Return [x, y] of the center of cell containing provided text 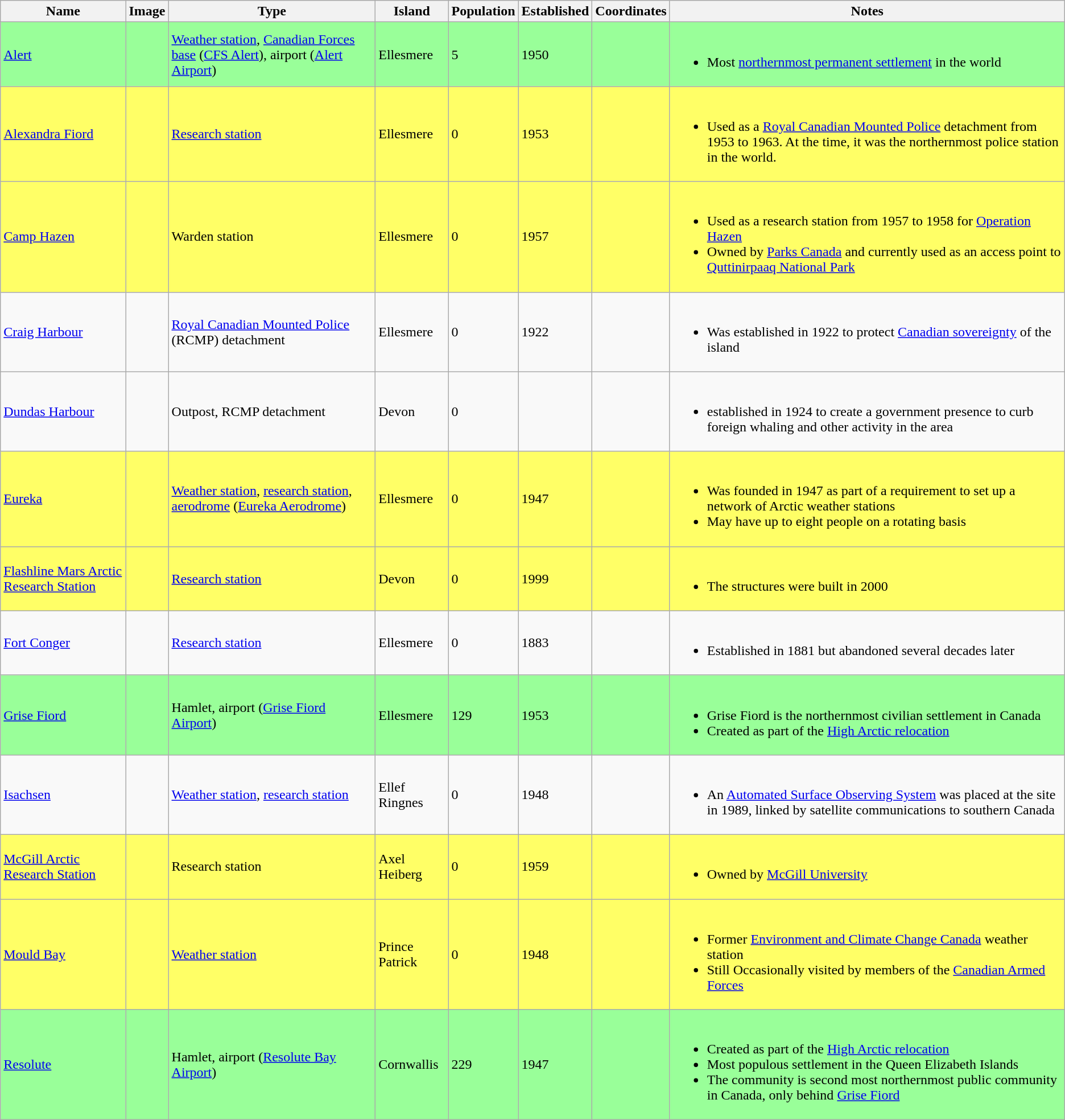
Cornwallis [412, 1065]
1959 [555, 866]
129 [484, 715]
Alexandra Fiord [63, 134]
Mould Bay [63, 954]
Camp Hazen [63, 237]
Grise Fiord is the northernmost civilian settlement in CanadaCreated as part of the High Arctic relocation [867, 715]
Weather station [272, 954]
Warden station [272, 237]
1883 [555, 643]
Type [272, 11]
Was established in 1922 to protect Canadian sovereignty of the island [867, 332]
Alert [63, 55]
Eureka [63, 499]
An Automated Surface Observing System was placed at the site in 1989, linked by satellite communications to southern Canada [867, 794]
Axel Heiberg [412, 866]
Image [147, 11]
The structures were built in 2000 [867, 578]
Outpost, RCMP detachment [272, 411]
Craig Harbour [63, 332]
Used as a Royal Canadian Mounted Police detachment from 1953 to 1963. At the time, it was the northernmost police station in the world. [867, 134]
Weather station, research station [272, 794]
Resolute [63, 1065]
Hamlet, airport (Grise Fiord Airport) [272, 715]
Fort Conger [63, 643]
established in 1924 to create a government presence to curb foreign whaling and other activity in the area [867, 411]
Most northernmost permanent settlement in the world [867, 55]
Established [555, 11]
Flashline Mars Arctic Research Station [63, 578]
Dundas Harbour [63, 411]
Was founded in 1947 as part of a requirement to set up a network of Arctic weather stationsMay have up to eight people on a rotating basis [867, 499]
Coordinates [631, 11]
1957 [555, 237]
Weather station, research station, aerodrome (Eureka Aerodrome) [272, 499]
1999 [555, 578]
McGill Arctic Research Station [63, 866]
Name [63, 11]
Island [412, 11]
Weather station, Canadian Forces base (CFS Alert), airport (Alert Airport) [272, 55]
Population [484, 11]
1922 [555, 332]
Notes [867, 11]
229 [484, 1065]
Prince Patrick [412, 954]
1950 [555, 55]
Isachsen [63, 794]
Hamlet, airport (Resolute Bay Airport) [272, 1065]
5 [484, 55]
Ellef Ringnes [412, 794]
Owned by McGill University [867, 866]
Former Environment and Climate Change Canada weather stationStill Occasionally visited by members of the Canadian Armed Forces [867, 954]
Established in 1881 but abandoned several decades later [867, 643]
Royal Canadian Mounted Police (RCMP) detachment [272, 332]
Grise Fiord [63, 715]
